Provide the [X, Y] coordinate of the cell's center where the given text is located.  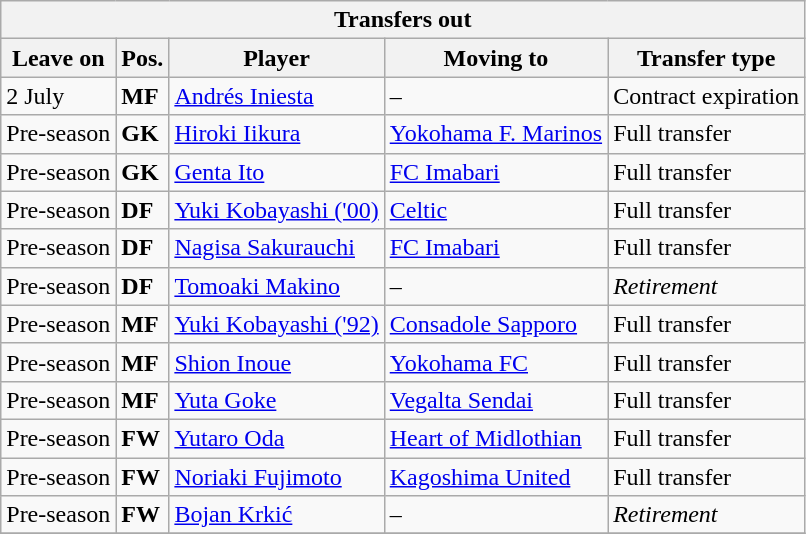
Noriaki Fujimoto [276, 477]
Transfer type [706, 58]
Contract expiration [706, 96]
Yokohama F. Marinos [496, 134]
Yuki Kobayashi ('00) [276, 210]
Celtic [496, 210]
Tomoaki Makino [276, 286]
Heart of Midlothian [496, 438]
Vegalta Sendai [496, 400]
Leave on [58, 58]
Yuta Goke [276, 400]
Transfers out [403, 20]
Pos. [142, 58]
Yokohama FC [496, 362]
Consadole Sapporo [496, 324]
Hiroki Iikura [276, 134]
Genta Ito [276, 172]
2 July [58, 96]
Player [276, 58]
Andrés Iniesta [276, 96]
Yutaro Oda [276, 438]
Moving to [496, 58]
Yuki Kobayashi ('92) [276, 324]
Bojan Krkić [276, 515]
Nagisa Sakurauchi [276, 248]
Kagoshima United [496, 477]
Shion Inoue [276, 362]
